Return the [X, Y] coordinate for the center point of the cell that contains the specified text.  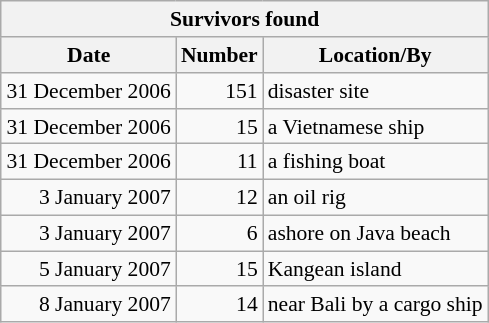
8 January 2007 [88, 304]
near Bali by a cargo ship [376, 304]
Number [220, 55]
6 [220, 233]
disaster site [376, 91]
151 [220, 91]
11 [220, 162]
ashore on Java beach [376, 233]
Location/By [376, 55]
14 [220, 304]
a fishing boat [376, 162]
5 January 2007 [88, 269]
Kangean island [376, 269]
an oil rig [376, 197]
Date [88, 55]
a Vietnamese ship [376, 126]
12 [220, 197]
Survivors found [244, 19]
